Find where the given text appears and provide that cell's center as (x, y) coordinate. 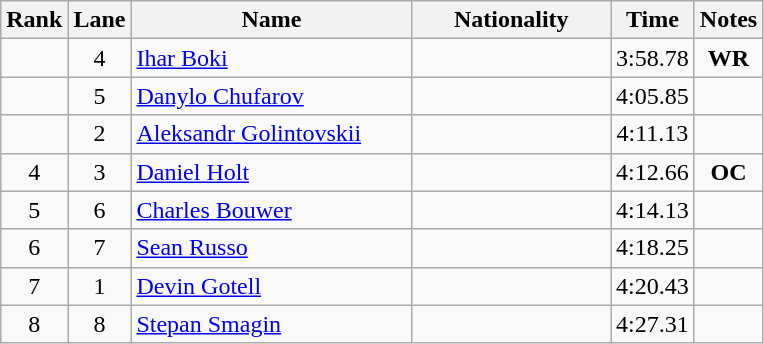
Lane (100, 20)
4:12.66 (653, 172)
4:27.31 (653, 324)
4:14.13 (653, 210)
Ihar Boki (272, 58)
OC (728, 172)
Danylo Chufarov (272, 96)
4:11.13 (653, 134)
Devin Gotell (272, 286)
Nationality (512, 20)
Stepan Smagin (272, 324)
Charles Bouwer (272, 210)
3:58.78 (653, 58)
WR (728, 58)
2 (100, 134)
4:20.43 (653, 286)
Daniel Holt (272, 172)
Time (653, 20)
1 (100, 286)
4:05.85 (653, 96)
3 (100, 172)
Sean Russo (272, 248)
Aleksandr Golintovskii (272, 134)
Name (272, 20)
Notes (728, 20)
4:18.25 (653, 248)
Rank (34, 20)
